Scan for the cell matching the given text and deliver its [x, y] coordinate at center. 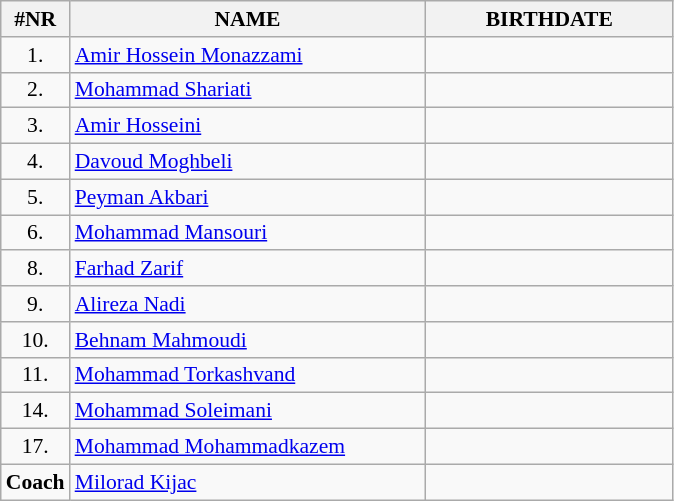
4. [36, 162]
17. [36, 447]
14. [36, 411]
Mohammad Mansouri [248, 233]
NAME [248, 19]
3. [36, 126]
BIRTHDATE [549, 19]
Mohammad Shariati [248, 90]
Amir Hossein Monazzami [248, 55]
9. [36, 304]
Behnam Mahmoudi [248, 340]
Milorad Kijac [248, 482]
8. [36, 269]
10. [36, 340]
Davoud Moghbeli [248, 162]
Mohammad Torkashvand [248, 375]
Coach [36, 482]
Peyman Akbari [248, 197]
11. [36, 375]
5. [36, 197]
Farhad Zarif [248, 269]
1. [36, 55]
Mohammad Soleimani [248, 411]
6. [36, 233]
Alireza Nadi [248, 304]
Mohammad Mohammadkazem [248, 447]
#NR [36, 19]
2. [36, 90]
Amir Hosseini [248, 126]
